Return (x, y) of the center of cell containing provided text 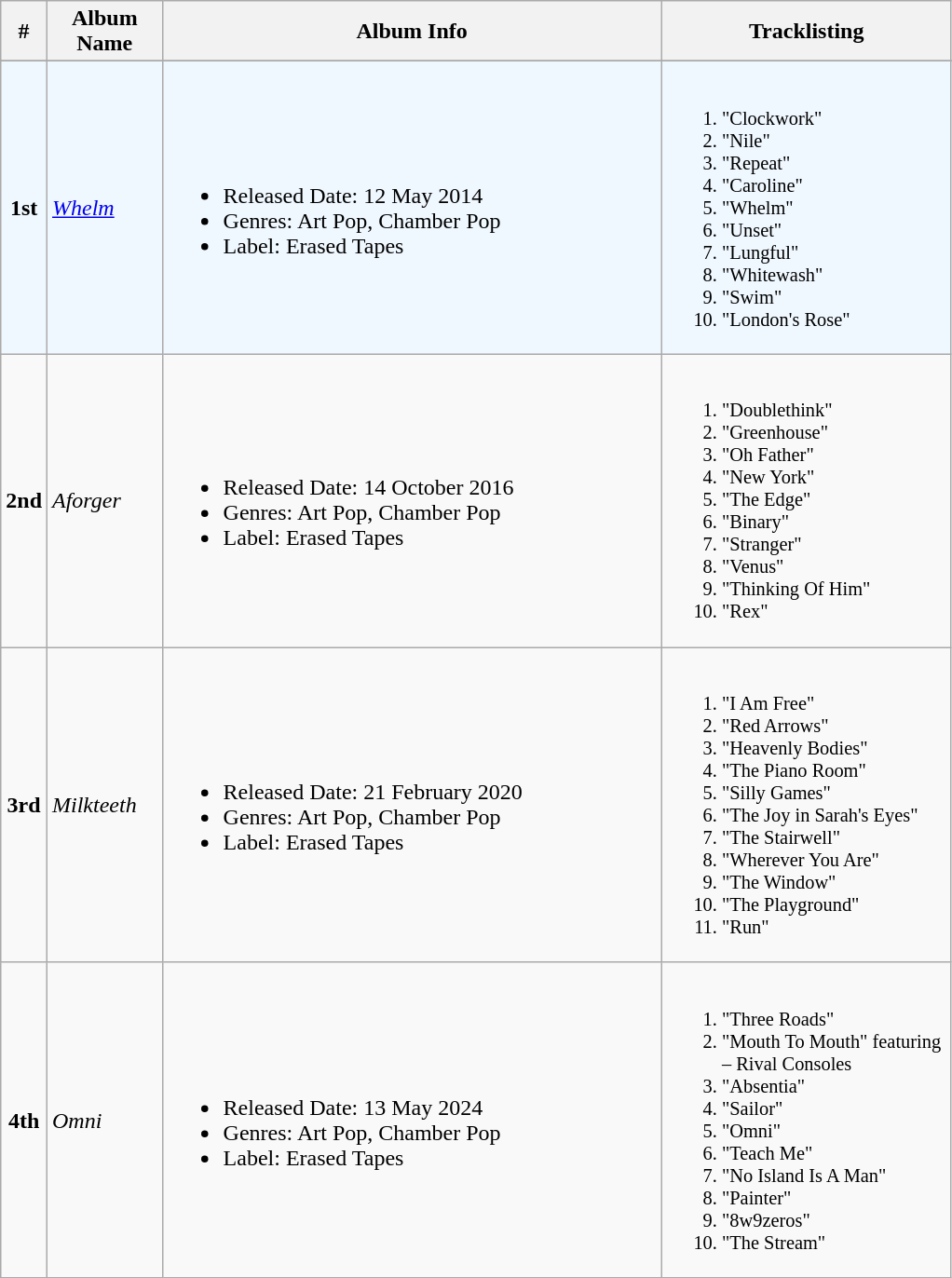
Aforger (105, 500)
4th (24, 1120)
1st (24, 208)
Omni (105, 1120)
"Three Roads""Mouth To Mouth" featuring – Rival Consoles"Absentia""Sailor""Omni""Teach Me""No Island Is A Man""Painter""8w9zeros""The Stream" (807, 1120)
Album Info (412, 32)
# (24, 32)
Album Name (105, 32)
Released Date: 14 October 2016Genres: Art Pop, Chamber PopLabel: Erased Tapes (412, 500)
2nd (24, 500)
3rd (24, 805)
Released Date: 21 February 2020Genres: Art Pop, Chamber PopLabel: Erased Tapes (412, 805)
"Clockwork""Nile""Repeat""Caroline""Whelm""Unset""Lungful""Whitewash""Swim""London's Rose" (807, 208)
Milkteeth (105, 805)
Released Date: 12 May 2014Genres: Art Pop, Chamber PopLabel: Erased Tapes (412, 208)
Released Date: 13 May 2024Genres: Art Pop, Chamber PopLabel: Erased Tapes (412, 1120)
Whelm (105, 208)
"Doublethink""Greenhouse""Oh Father""New York""The Edge""Binary""Stranger""Venus""Thinking Of Him""Rex" (807, 500)
Tracklisting (807, 32)
